Search for the cell housing the specified text and yield its [X, Y] center coordinate. 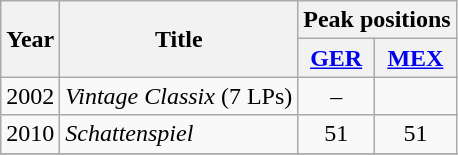
Year [30, 39]
2010 [30, 134]
MEX [416, 58]
– [336, 96]
2002 [30, 96]
GER [336, 58]
Title [179, 39]
Peak positions [377, 20]
Vintage Classix (7 LPs) [179, 96]
Schattenspiel [179, 134]
